Capture the cell that displays the provided text and extract its (x, y) central coordinate. 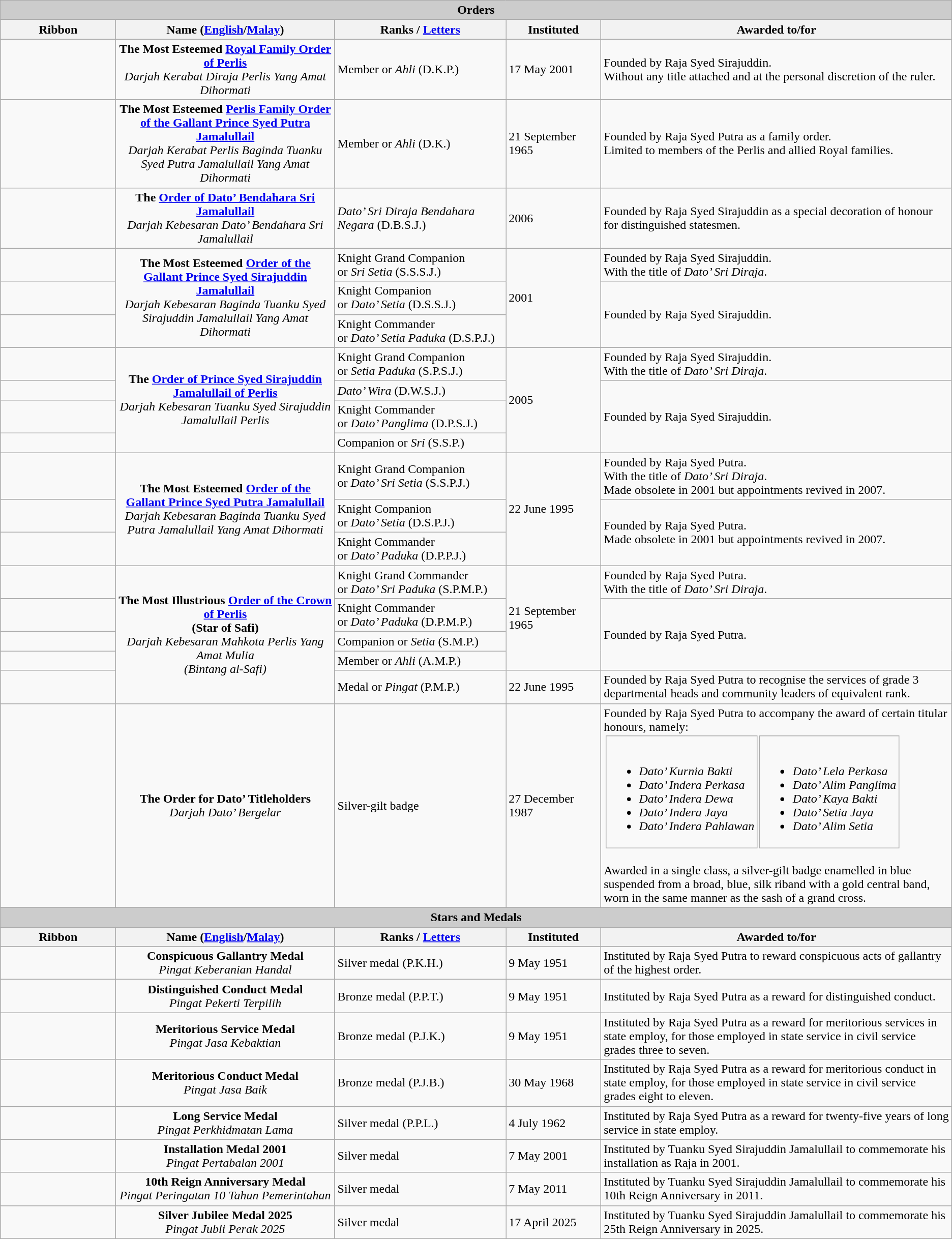
30 May 1968 (553, 1083)
The Most Esteemed Royal Family Order of Perlis Darjah Kerabat Diraja Perlis Yang Amat Dihormati (225, 69)
Member or Ahli (D.K.P.) (420, 69)
Distinguished Conduct Medal Pingat Pekerti Terpilih (225, 996)
Meritorious Conduct Medal Pingat Jasa Baik (225, 1083)
Knight Companion or Dato’ Setia (D.S.P.J.) (420, 516)
Instituted by Tuanku Syed Sirajuddin Jamalullail to commemorate his installation as Raja in 2001. (777, 1156)
Dato’ Lela PerkasaDato’ Alim PanglimaDato’ Kaya BaktiDato’ Setia JayaDato’ Alim Setia (829, 792)
Dato’ Kurnia Bakti Dato’ Indera PerkasaDato’ Indera DewaDato’ Indera JayaDato’ Indera Pahlawan (681, 792)
17 April 2025 (553, 1222)
2001 (553, 298)
Member or Ahli (A.M.P.) (420, 661)
The Order of Prince Syed Sirajuddin Jamalullail of Perlis Darjah Kebesaran Tuanku Syed Sirajuddin Jamalullail Perlis (225, 400)
Silver medal (P.K.H.) (420, 963)
Medal or Pingat (P.M.P.) (420, 687)
Silver-gilt badge (420, 806)
Instituted by Raja Syed Putra as a reward for twenty-five years of long service in state employ. (777, 1123)
Knight Commander or Dato’ Setia Paduka (D.S.P.J.) (420, 331)
Orders (476, 10)
Installation Medal 2001 Pingat Pertabalan 2001 (225, 1156)
2005 (553, 400)
Founded by Raja Syed Putra. (777, 635)
Knight Grand Companion or Sri Setia (S.S.S.J.) (420, 264)
Knight Commander or Dato’ Panglima (D.P.S.J.) (420, 416)
Knight Commander or Dato’ Paduka (D.P.P.J.) (420, 549)
Founded by Raja Syed Putra to recognise the services of grade 3 departmental heads and community leaders of equivalent rank. (777, 687)
Knight Commander or Dato’ Paduka (D.P.M.P.) (420, 615)
17 May 2001 (553, 69)
Instituted by Raja Syed Putra to reward conspicuous acts of gallantry of the highest order. (777, 963)
10th Reign Anniversary Medal Pingat Peringatan 10 Tahun Pemerintahan (225, 1189)
Silver medal (P.P.L.) (420, 1123)
Bronze medal (P.P.T.) (420, 996)
4 July 1962 (553, 1123)
Founded by Raja Syed Sirajuddin as a special decoration of honour for distinguished statesmen. (777, 218)
Founded by Raja Syed Putra. Made obsolete in 2001 but appointments revived in 2007. (777, 533)
Founded by Raja Syed Sirajuddin. Without any title attached and at the personal discretion of the ruler. (777, 69)
Stars and Medals (476, 918)
Founded by Raja Syed Putra. With the title of Dato’ Sri Diraja. (777, 582)
Long Service Medal Pingat Perkhidmatan Lama (225, 1123)
7 May 2011 (553, 1189)
The Order of Dato’ Bendahara Sri Jamalullail Darjah Kebesaran Dato’ Bendahara Sri Jamalullail (225, 218)
Founded by Raja Syed Putra as a family order. Limited to members of the Perlis and allied Royal families. (777, 143)
2006 (553, 218)
27 December 1987 (553, 806)
Instituted by Raja Syed Putra as a reward for distinguished conduct. (777, 996)
The Most Esteemed Order of the Gallant Prince Syed Putra Jamalullail Darjah Kebesaran Baginda Tuanku Syed Putra Jamalullail Yang Amat Dihormati (225, 509)
Bronze medal (P.J.B.) (420, 1083)
Meritorious Service Medal Pingat Jasa Kebaktian (225, 1036)
Bronze medal (P.J.K.) (420, 1036)
Knight Grand Companion or Dato’ Sri Setia (S.S.P.J.) (420, 476)
Silver Jubilee Medal 2025 Pingat Jubli Perak 2025 (225, 1222)
Companion or Setia (S.M.P.) (420, 641)
Member or Ahli (D.K.) (420, 143)
Founded by Raja Syed Putra. With the title of Dato’ Sri Diraja. Made obsolete in 2001 but appointments revived in 2007. (777, 476)
The Order for Dato’ Titleholders Darjah Dato’ Bergelar (225, 806)
Dato’ Sri Diraja Bendahara Negara (D.B.S.J.) (420, 218)
The Most Illustrious Order of the Crown of Perlis(Star of Safi) Darjah Kebesaran Mahkota Perlis Yang Amat Mulia(Bintang al-Safi) (225, 635)
Instituted by Tuanku Syed Sirajuddin Jamalullail to commemorate his 25th Reign Anniversary in 2025. (777, 1222)
Knight Grand Companion or Setia Paduka (S.P.S.J.) (420, 364)
Companion or Sri (S.S.P.) (420, 442)
7 May 2001 (553, 1156)
Conspicuous Gallantry Medal Pingat Keberanian Handal (225, 963)
Knight Grand Commander or Dato’ Sri Paduka (S.P.M.P.) (420, 582)
Instituted by Tuanku Syed Sirajuddin Jamalullail to commemorate his 10th Reign Anniversary in 2011. (777, 1189)
Knight Companion or Dato’ Setia (D.S.S.J.) (420, 298)
Dato’ Wira (D.W.S.J.) (420, 390)
